Identify which cell holds the provided text, then report its (X, Y) central coordinate. 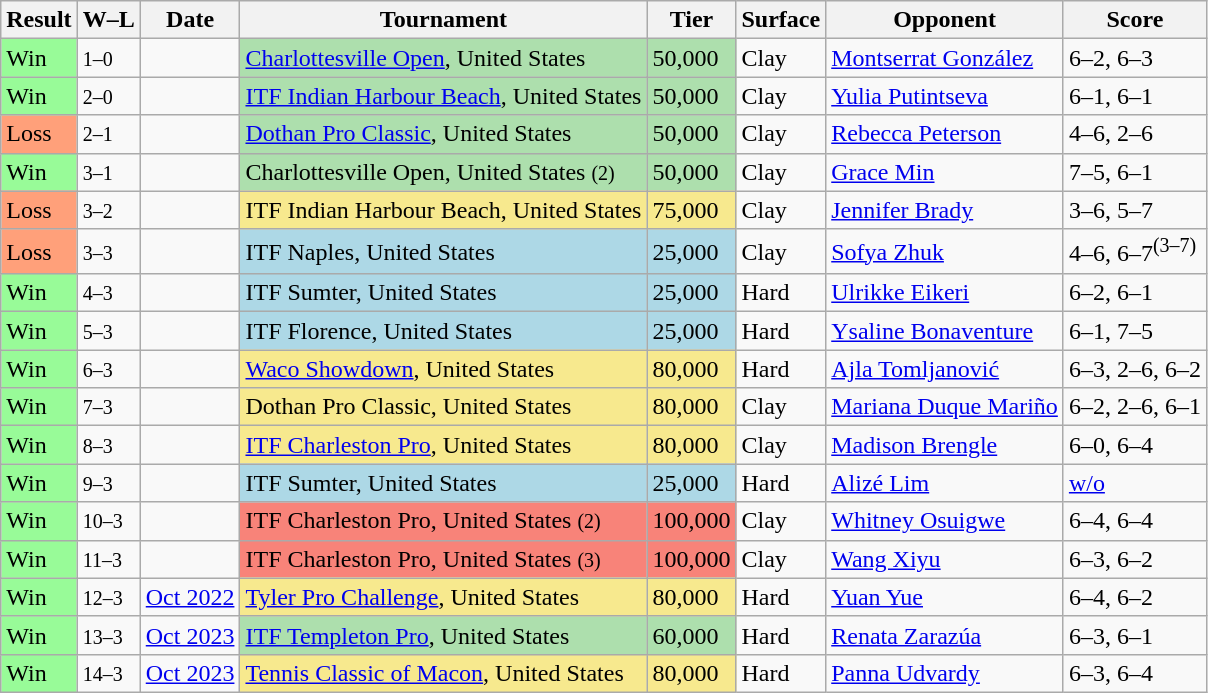
3–1 (108, 172)
7–3 (108, 407)
Yulia Putintseva (945, 96)
6–4, 6–4 (1134, 521)
6–0, 6–4 (1134, 445)
ITF Naples, United States (444, 252)
Mariana Duque Mariño (945, 407)
Charlottesville Open, United States (444, 58)
Ulrikke Eikeri (945, 293)
Date (190, 20)
12–3 (108, 597)
Montserrat González (945, 58)
13–3 (108, 635)
2–1 (108, 134)
Oct 2022 (190, 597)
Score (1134, 20)
4–3 (108, 293)
6–2, 6–1 (1134, 293)
8–3 (108, 445)
Opponent (945, 20)
w/o (1134, 483)
Tyler Pro Challenge, United States (444, 597)
Grace Min (945, 172)
Ysaline Bonaventure (945, 331)
5–3 (108, 331)
Result (39, 20)
3–2 (108, 210)
ITF Charleston Pro, United States (444, 445)
3–6, 5–7 (1134, 210)
ITF Charleston Pro, United States (3) (444, 559)
11–3 (108, 559)
6–3, 6–4 (1134, 673)
6–3, 6–2 (1134, 559)
4–6, 6–7(3–7) (1134, 252)
ITF Charleston Pro, United States (2) (444, 521)
Tier (692, 20)
6–2, 6–3 (1134, 58)
Surface (781, 20)
Wang Xiyu (945, 559)
6–4, 6–2 (1134, 597)
7–5, 6–1 (1134, 172)
Tournament (444, 20)
Renata Zarazúa (945, 635)
3–3 (108, 252)
Tennis Classic of Macon, United States (444, 673)
10–3 (108, 521)
Waco Showdown, United States (444, 369)
Rebecca Peterson (945, 134)
W–L (108, 20)
60,000 (692, 635)
6–3, 6–1 (1134, 635)
Ajla Tomljanović (945, 369)
Jennifer Brady (945, 210)
14–3 (108, 673)
Panna Udvardy (945, 673)
Sofya Zhuk (945, 252)
4–6, 2–6 (1134, 134)
Madison Brengle (945, 445)
ITF Templeton Pro, United States (444, 635)
Whitney Osuigwe (945, 521)
Yuan Yue (945, 597)
6–3 (108, 369)
6–1, 6–1 (1134, 96)
6–1, 7–5 (1134, 331)
6–3, 2–6, 6–2 (1134, 369)
1–0 (108, 58)
6–2, 2–6, 6–1 (1134, 407)
Charlottesville Open, United States (2) (444, 172)
75,000 (692, 210)
2–0 (108, 96)
ITF Florence, United States (444, 331)
Alizé Lim (945, 483)
9–3 (108, 483)
